Pinpoint the cell where the given text exists, returning its (X, Y) midpoint coordinate. 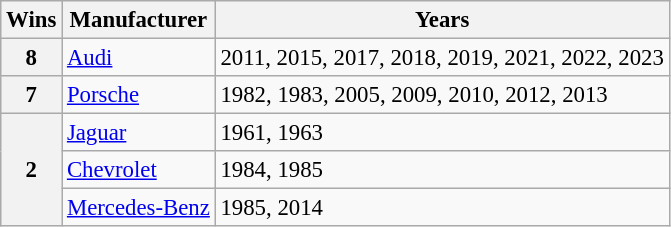
Years (442, 20)
1961, 1963 (442, 133)
Manufacturer (139, 20)
1985, 2014 (442, 208)
1982, 1983, 2005, 2009, 2010, 2012, 2013 (442, 95)
8 (32, 58)
Jaguar (139, 133)
2011, 2015, 2017, 2018, 2019, 2021, 2022, 2023 (442, 58)
7 (32, 95)
Chevrolet (139, 170)
2 (32, 170)
Audi (139, 58)
Wins (32, 20)
1984, 1985 (442, 170)
Porsche (139, 95)
Mercedes-Benz (139, 208)
